Output the (x, y) coordinate of the center of the cell containing the given text.  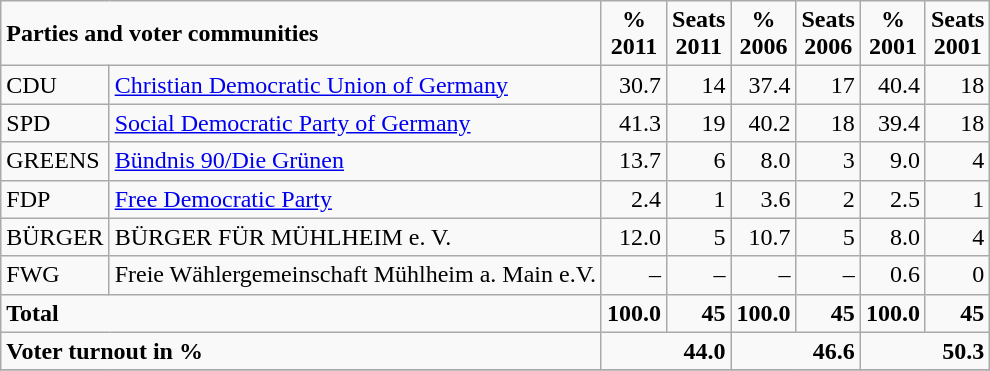
37.4 (764, 85)
Total (302, 313)
Free Democratic Party (355, 199)
Freie Wählergemeinschaft Mühlheim a. Main e.V. (355, 275)
%2001 (892, 34)
Christian Democratic Union of Germany (355, 85)
%2011 (634, 34)
39.4 (892, 123)
3 (828, 161)
30.7 (634, 85)
Seats2001 (957, 34)
2.4 (634, 199)
SPD (55, 123)
19 (699, 123)
GREENS (55, 161)
40.2 (764, 123)
FWG (55, 275)
0 (957, 275)
%2006 (764, 34)
6 (699, 161)
17 (828, 85)
2.5 (892, 199)
9.0 (892, 161)
44.0 (666, 351)
Voter turnout in % (302, 351)
13.7 (634, 161)
BÜRGER FÜR MÜHLHEIM e. V. (355, 237)
14 (699, 85)
41.3 (634, 123)
2 (828, 199)
10.7 (764, 237)
50.3 (924, 351)
Parties and voter communities (302, 34)
CDU (55, 85)
Seats2006 (828, 34)
FDP (55, 199)
3.6 (764, 199)
BÜRGER (55, 237)
40.4 (892, 85)
46.6 (796, 351)
Seats2011 (699, 34)
Social Democratic Party of Germany (355, 123)
12.0 (634, 237)
Bündnis 90/Die Grünen (355, 161)
0.6 (892, 275)
